Return [x, y] of the center of cell containing provided text 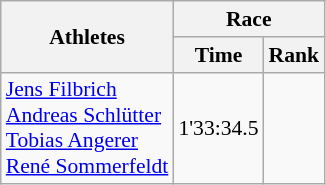
Time [218, 55]
Rank [294, 55]
Jens FilbrichAndreas SchlütterTobias AngererRené Sommerfeldt [88, 128]
Athletes [88, 36]
1'33:34.5 [218, 128]
Race [248, 19]
